Detect which cell encompasses the target text, then output its (x, y) center coordinate. 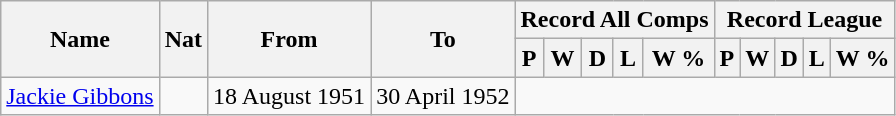
From (290, 39)
Nat (183, 39)
Record All Comps (614, 20)
Record League (804, 20)
Jackie Gibbons (80, 96)
18 August 1951 (290, 96)
To (443, 39)
Name (80, 39)
30 April 1952 (443, 96)
